Scan for the cell matching the given text and deliver its [x, y] coordinate at center. 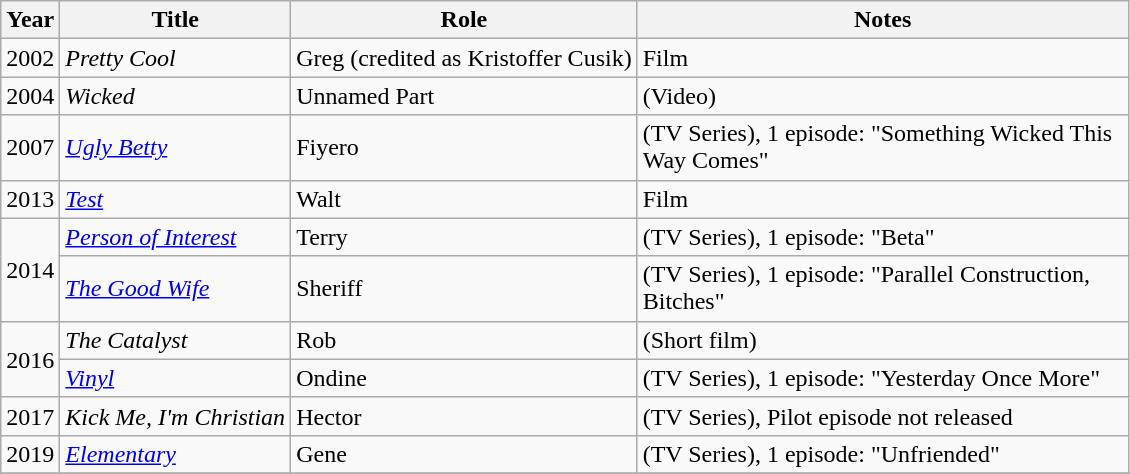
(TV Series), 1 episode: "Parallel Construction, Bitches" [882, 288]
Wicked [176, 96]
Kick Me, I'm Christian [176, 416]
2002 [30, 58]
(TV Series), 1 episode: "Unfriended" [882, 454]
Person of Interest [176, 237]
Greg (credited as Kristoffer Cusik) [464, 58]
The Catalyst [176, 340]
Elementary [176, 454]
Test [176, 199]
Walt [464, 199]
Ondine [464, 378]
Role [464, 20]
(Short film) [882, 340]
2004 [30, 96]
Sheriff [464, 288]
Year [30, 20]
2017 [30, 416]
Rob [464, 340]
(TV Series), 1 episode: "Something Wicked This Way Comes" [882, 148]
2016 [30, 359]
2019 [30, 454]
(TV Series), Pilot episode not released [882, 416]
(Video) [882, 96]
Pretty Cool [176, 58]
(TV Series), 1 episode: "Yesterday Once More" [882, 378]
2007 [30, 148]
2014 [30, 270]
Terry [464, 237]
2013 [30, 199]
Fiyero [464, 148]
Gene [464, 454]
Unnamed Part [464, 96]
Notes [882, 20]
The Good Wife [176, 288]
Title [176, 20]
(TV Series), 1 episode: "Beta" [882, 237]
Ugly Betty [176, 148]
Hector [464, 416]
Vinyl [176, 378]
